Return the [x, y] coordinate for the center point of the cell that contains the specified text.  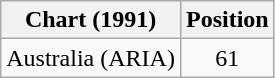
Position [227, 20]
Chart (1991) [91, 20]
Australia (ARIA) [91, 58]
61 [227, 58]
